Capture the cell that displays the provided text and extract its [X, Y] central coordinate. 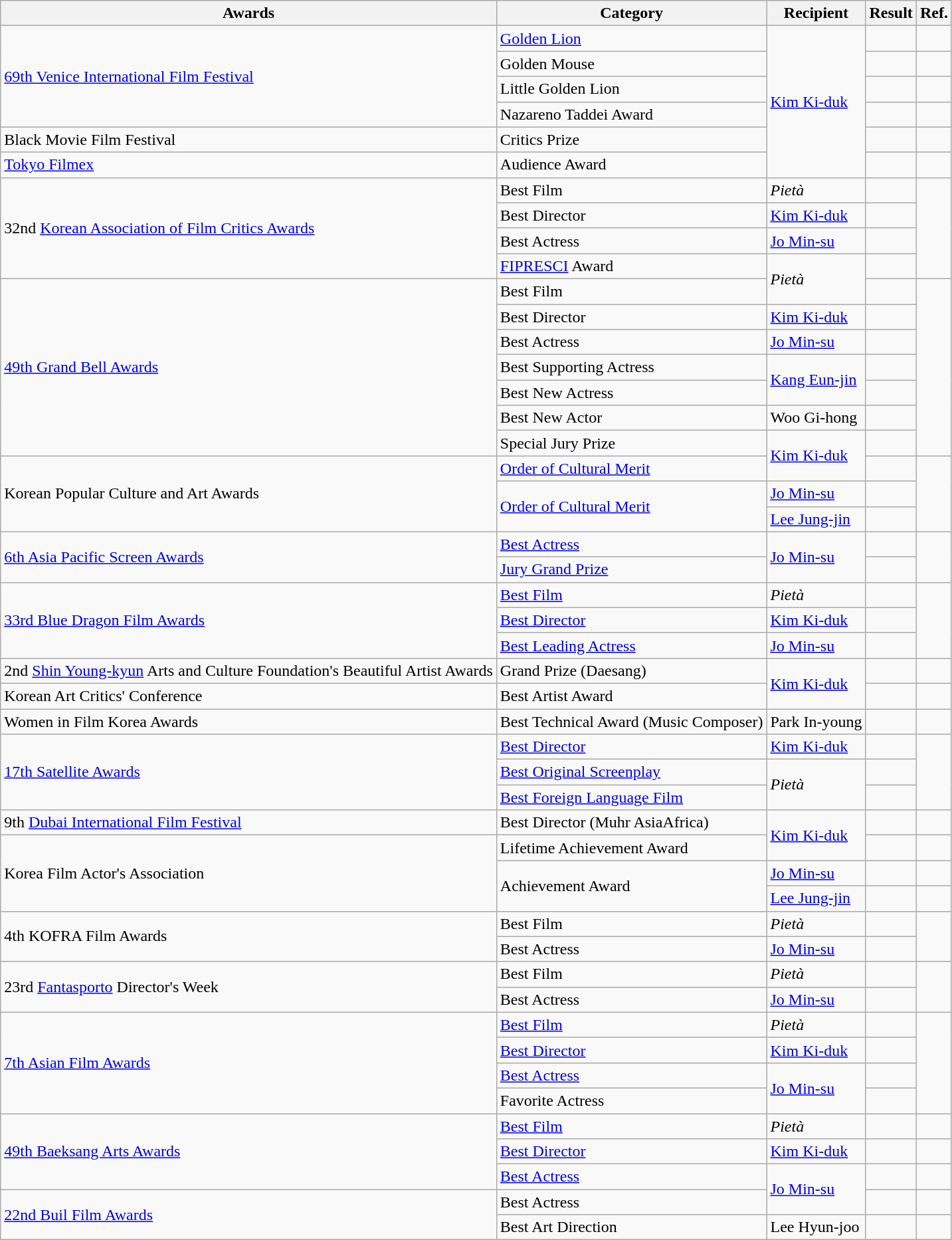
32nd Korean Association of Film Critics Awards [248, 228]
Lee Hyun-joo [816, 1227]
Little Golden Lion [631, 89]
33rd Blue Dragon Film Awards [248, 620]
Black Movie Film Festival [248, 140]
Best Leading Actress [631, 645]
Park In-young [816, 721]
4th KOFRA Film Awards [248, 936]
Best Art Direction [631, 1227]
Result [891, 13]
69th Venice International Film Festival [248, 76]
FIPRESCI Award [631, 266]
Audience Award [631, 165]
Golden Lion [631, 39]
Best New Actress [631, 393]
Jury Grand Prize [631, 569]
Best Supporting Actress [631, 367]
2nd Shin Young-kyun Arts and Culture Foundation's Beautiful Artist Awards [248, 671]
Korean Art Critics' Conference [248, 696]
Tokyo Filmex [248, 165]
Best Foreign Language Film [631, 797]
49th Baeksang Arts Awards [248, 1152]
7th Asian Film Awards [248, 1063]
Category [631, 13]
9th Dubai International Film Festival [248, 823]
Best Artist Award [631, 696]
Grand Prize (Daesang) [631, 671]
Achievement Award [631, 886]
Golden Mouse [631, 64]
17th Satellite Awards [248, 772]
Best Original Screenplay [631, 772]
Kang Eun-jin [816, 380]
Lifetime Achievement Award [631, 848]
Nazareno Taddei Award [631, 114]
Recipient [816, 13]
Best Technical Award (Music Composer) [631, 721]
6th Asia Pacific Screen Awards [248, 557]
Special Jury Prize [631, 443]
Woo Gi-hong [816, 418]
49th Grand Bell Awards [248, 367]
Critics Prize [631, 140]
22nd Buil Film Awards [248, 1215]
Korean Popular Culture and Art Awards [248, 494]
Women in Film Korea Awards [248, 721]
Ref. [934, 13]
Favorite Actress [631, 1100]
Best Director (Muhr AsiaAfrica) [631, 823]
Korea Film Actor's Association [248, 873]
23rd Fantasporto Director's Week [248, 987]
Awards [248, 13]
Best New Actor [631, 418]
